From the cell containing the given text, extract its center point as (X, Y) coordinate. 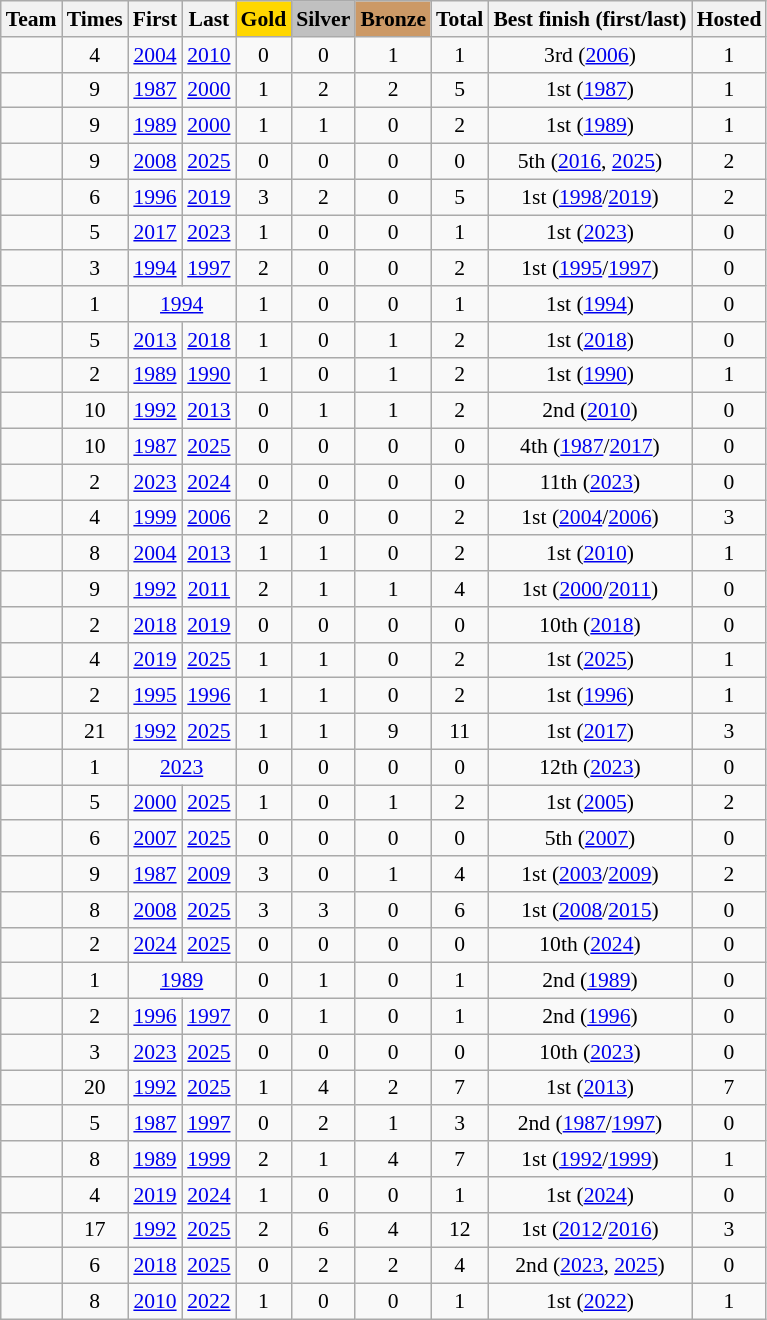
2017 (155, 233)
1990 (208, 375)
Total (460, 19)
5th (2016, 2025) (590, 162)
1st (2008/2015) (590, 910)
1st (2013) (590, 1088)
2022 (208, 1302)
1st (1998/2019) (590, 197)
10th (2018) (590, 625)
10th (2023) (590, 1052)
12th (2023) (590, 767)
1st (1992/1999) (590, 1159)
1st (2018) (590, 340)
1st (2005) (590, 803)
5th (2007) (590, 839)
Best finish (first/last) (590, 19)
Silver (323, 19)
1st (2025) (590, 660)
1st (2004/2006) (590, 518)
1st (2023) (590, 233)
20 (95, 1088)
3rd (2006) (590, 55)
2009 (208, 874)
2006 (208, 518)
2nd (2010) (590, 411)
1st (2024) (590, 1195)
Last (208, 19)
1st (1990) (590, 375)
2nd (1987/1997) (590, 1124)
10th (2024) (590, 945)
1st (2022) (590, 1302)
11th (2023) (590, 482)
11 (460, 732)
1st (2003/2009) (590, 874)
1st (1994) (590, 304)
1st (1995/1997) (590, 269)
21 (95, 732)
1995 (155, 696)
12 (460, 1230)
1st (1996) (590, 696)
Times (95, 19)
4th (1987/2017) (590, 447)
1st (2017) (590, 732)
Bronze (393, 19)
1st (2010) (590, 554)
1st (2012/2016) (590, 1230)
Gold (264, 19)
1st (1989) (590, 126)
2011 (208, 589)
First (155, 19)
2nd (1996) (590, 1017)
Hosted (730, 19)
1st (1987) (590, 90)
Team (32, 19)
1st (2000/2011) (590, 589)
2nd (1989) (590, 981)
2nd (2023, 2025) (590, 1266)
2007 (155, 839)
17 (95, 1230)
